Return (X, Y) of the center of cell containing provided text 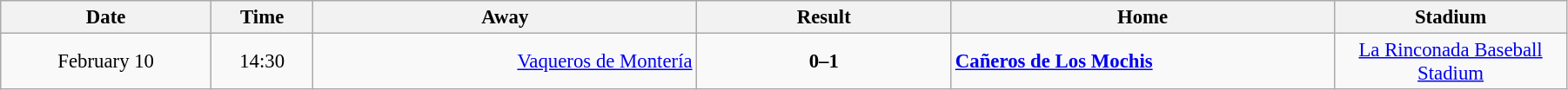
Cañeros de Los Mochis (1143, 62)
Home (1143, 17)
14:30 (263, 62)
Vaqueros de Montería (505, 62)
Time (263, 17)
Date (106, 17)
La Rinconada Baseball Stadium (1451, 62)
Result (824, 17)
February 10 (106, 62)
Away (505, 17)
Stadium (1451, 17)
0–1 (824, 62)
